Identify which cell holds the provided text, then report its (X, Y) central coordinate. 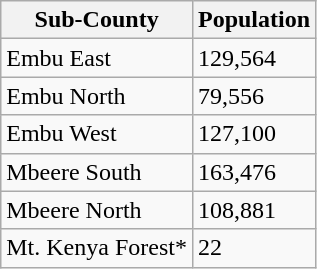
Embu North (97, 96)
127,100 (254, 134)
Sub-County (97, 20)
Mbeere North (97, 210)
Embu East (97, 58)
Population (254, 20)
Mt. Kenya Forest* (97, 248)
Embu West (97, 134)
108,881 (254, 210)
Mbeere South (97, 172)
22 (254, 248)
79,556 (254, 96)
129,564 (254, 58)
163,476 (254, 172)
